Search for the cell housing the specified text and yield its [x, y] center coordinate. 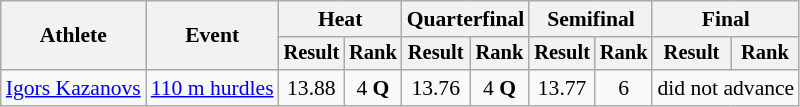
110 m hurdles [212, 88]
Semifinal [590, 19]
Athlete [74, 36]
Heat [340, 19]
Igors Kazanovs [74, 88]
6 [624, 88]
Final [726, 19]
13.77 [562, 88]
13.76 [436, 88]
Quarterfinal [466, 19]
Event [212, 36]
did not advance [726, 88]
13.88 [312, 88]
